Return the [X, Y] coordinate for the center point of the cell that contains the specified text.  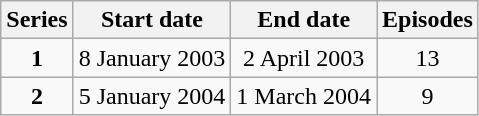
9 [428, 96]
2 April 2003 [304, 58]
5 January 2004 [152, 96]
Start date [152, 20]
End date [304, 20]
13 [428, 58]
1 March 2004 [304, 96]
1 [37, 58]
8 January 2003 [152, 58]
Series [37, 20]
Episodes [428, 20]
2 [37, 96]
